Pinpoint the cell where the given text exists, returning its (X, Y) midpoint coordinate. 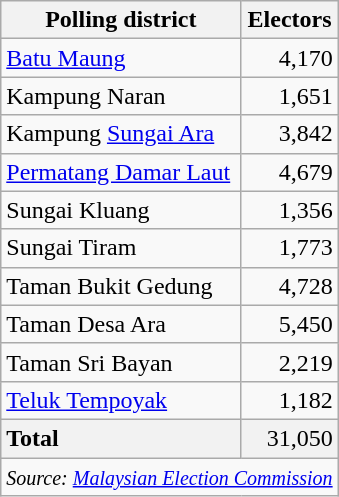
Kampung Naran (121, 96)
3,842 (290, 134)
Sungai Tiram (121, 248)
Batu Maung (121, 58)
Source: Malaysian Election Commission (170, 477)
Polling district (121, 20)
Electors (290, 20)
4,170 (290, 58)
Taman Bukit Gedung (121, 286)
5,450 (290, 324)
Permatang Damar Laut (121, 172)
Teluk Tempoyak (121, 400)
4,679 (290, 172)
31,050 (290, 438)
Taman Sri Bayan (121, 362)
4,728 (290, 286)
Kampung Sungai Ara (121, 134)
2,219 (290, 362)
Total (121, 438)
1,356 (290, 210)
1,651 (290, 96)
1,773 (290, 248)
Taman Desa Ara (121, 324)
Sungai Kluang (121, 210)
1,182 (290, 400)
